Provide the (x, y) coordinate of the cell's center where the given text is located.  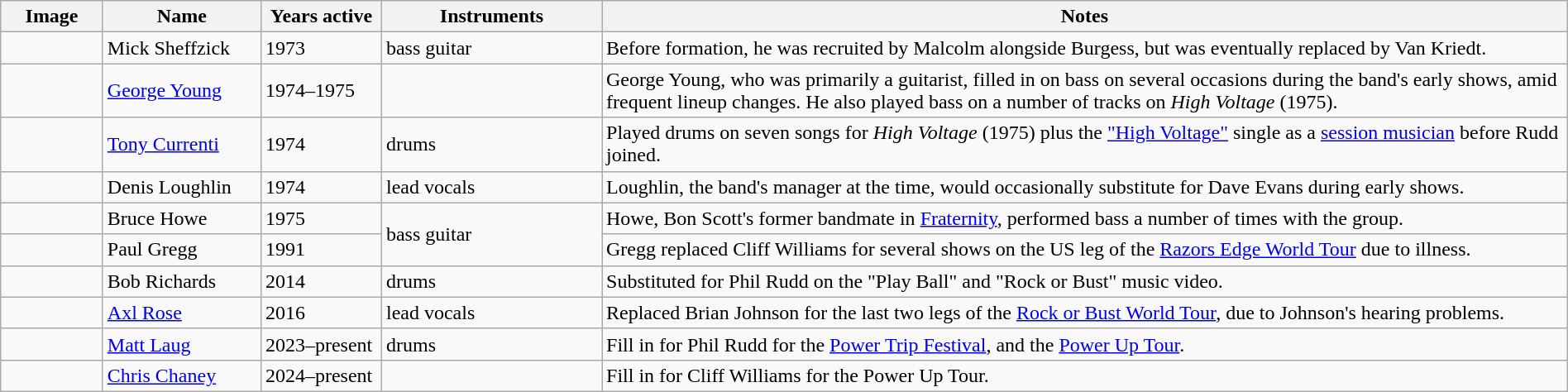
Fill in for Cliff Williams for the Power Up Tour. (1085, 375)
Denis Loughlin (182, 187)
Paul Gregg (182, 250)
Howe, Bon Scott's former bandmate in Fraternity, performed bass a number of times with the group. (1085, 218)
Bruce Howe (182, 218)
2023–present (321, 344)
Mick Sheffzick (182, 48)
2014 (321, 281)
Axl Rose (182, 313)
Played drums on seven songs for High Voltage (1975) plus the "High Voltage" single as a session musician before Rudd joined. (1085, 144)
Bob Richards (182, 281)
Years active (321, 17)
1975 (321, 218)
2024–present (321, 375)
1974–1975 (321, 91)
Loughlin, the band's manager at the time, would occasionally substitute for Dave Evans during early shows. (1085, 187)
Image (52, 17)
Chris Chaney (182, 375)
Tony Currenti (182, 144)
Name (182, 17)
George Young (182, 91)
Before formation, he was recruited by Malcolm alongside Burgess, but was eventually replaced by Van Kriedt. (1085, 48)
Replaced Brian Johnson for the last two legs of the Rock or Bust World Tour, due to Johnson's hearing problems. (1085, 313)
1991 (321, 250)
Matt Laug (182, 344)
Substituted for Phil Rudd on the "Play Ball" and "Rock or Bust" music video. (1085, 281)
1973 (321, 48)
Instruments (491, 17)
2016 (321, 313)
Notes (1085, 17)
Gregg replaced Cliff Williams for several shows on the US leg of the Razors Edge World Tour due to illness. (1085, 250)
Fill in for Phil Rudd for the Power Trip Festival, and the Power Up Tour. (1085, 344)
